Find where the given text appears and provide that cell's center as (X, Y) coordinate. 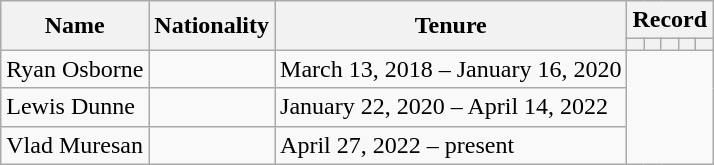
Ryan Osborne (75, 69)
Name (75, 26)
Record (670, 20)
Lewis Dunne (75, 107)
April 27, 2022 – present (451, 145)
March 13, 2018 – January 16, 2020 (451, 69)
Tenure (451, 26)
Vlad Muresan (75, 145)
Nationality (212, 26)
January 22, 2020 – April 14, 2022 (451, 107)
